Output the [x, y] coordinate of the center of the cell containing the given text.  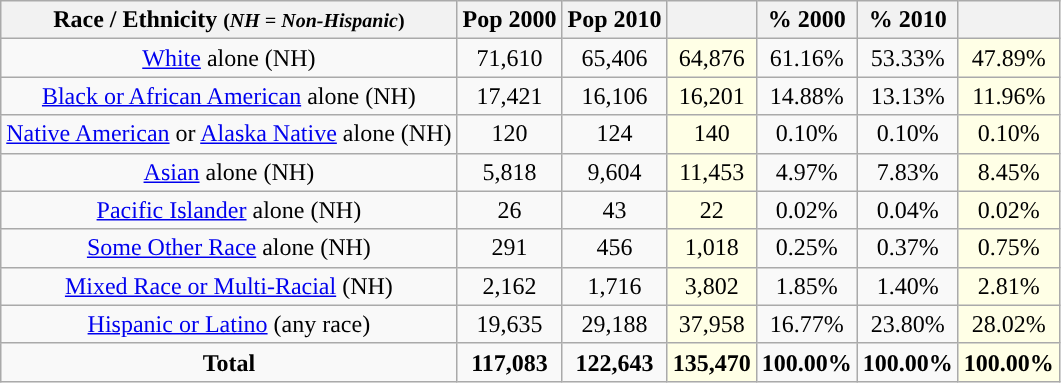
Total [229, 362]
140 [712, 134]
Some Other Race alone (NH) [229, 248]
Race / Ethnicity (NH = Non-Hispanic) [229, 20]
1.40% [908, 286]
124 [614, 134]
0.04% [908, 210]
456 [614, 248]
White alone (NH) [229, 58]
14.88% [806, 96]
28.02% [1008, 324]
64,876 [712, 58]
Pop 2010 [614, 20]
0.37% [908, 248]
26 [510, 210]
3,802 [712, 286]
1.85% [806, 286]
16,201 [712, 96]
61.16% [806, 58]
0.25% [806, 248]
47.89% [1008, 58]
135,470 [712, 362]
22 [712, 210]
Black or African American alone (NH) [229, 96]
9,604 [614, 172]
16.77% [806, 324]
11,453 [712, 172]
4.97% [806, 172]
Native American or Alaska Native alone (NH) [229, 134]
Mixed Race or Multi-Racial (NH) [229, 286]
71,610 [510, 58]
11.96% [1008, 96]
19,635 [510, 324]
Asian alone (NH) [229, 172]
120 [510, 134]
122,643 [614, 362]
Hispanic or Latino (any race) [229, 324]
13.13% [908, 96]
1,716 [614, 286]
65,406 [614, 58]
5,818 [510, 172]
% 2000 [806, 20]
7.83% [908, 172]
23.80% [908, 324]
291 [510, 248]
1,018 [712, 248]
37,958 [712, 324]
17,421 [510, 96]
43 [614, 210]
% 2010 [908, 20]
53.33% [908, 58]
117,083 [510, 362]
Pacific Islander alone (NH) [229, 210]
16,106 [614, 96]
29,188 [614, 324]
2,162 [510, 286]
2.81% [1008, 286]
8.45% [1008, 172]
0.75% [1008, 248]
Pop 2000 [510, 20]
